Capture the cell that displays the provided text and extract its (X, Y) central coordinate. 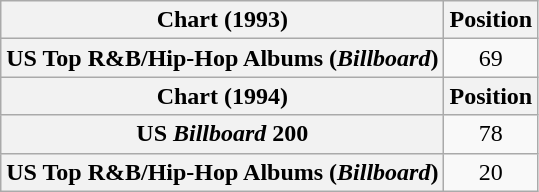
Chart (1994) (222, 96)
69 (491, 58)
Chart (1993) (222, 20)
78 (491, 134)
US Billboard 200 (222, 134)
20 (491, 172)
